Find where the given text appears and provide that cell's center as (X, Y) coordinate. 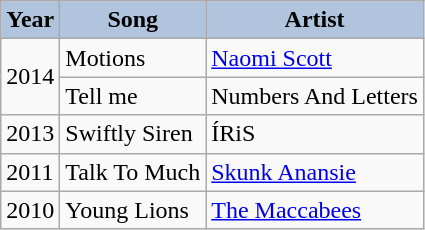
ÍRiS (315, 134)
2014 (30, 77)
Talk To Much (133, 172)
Naomi Scott (315, 58)
Numbers And Letters (315, 96)
Year (30, 20)
Young Lions (133, 210)
Song (133, 20)
2011 (30, 172)
The Maccabees (315, 210)
Tell me (133, 96)
Motions (133, 58)
2013 (30, 134)
2010 (30, 210)
Skunk Anansie (315, 172)
Artist (315, 20)
Swiftly Siren (133, 134)
